Return the (x, y) coordinate for the center point of the cell that contains the specified text.  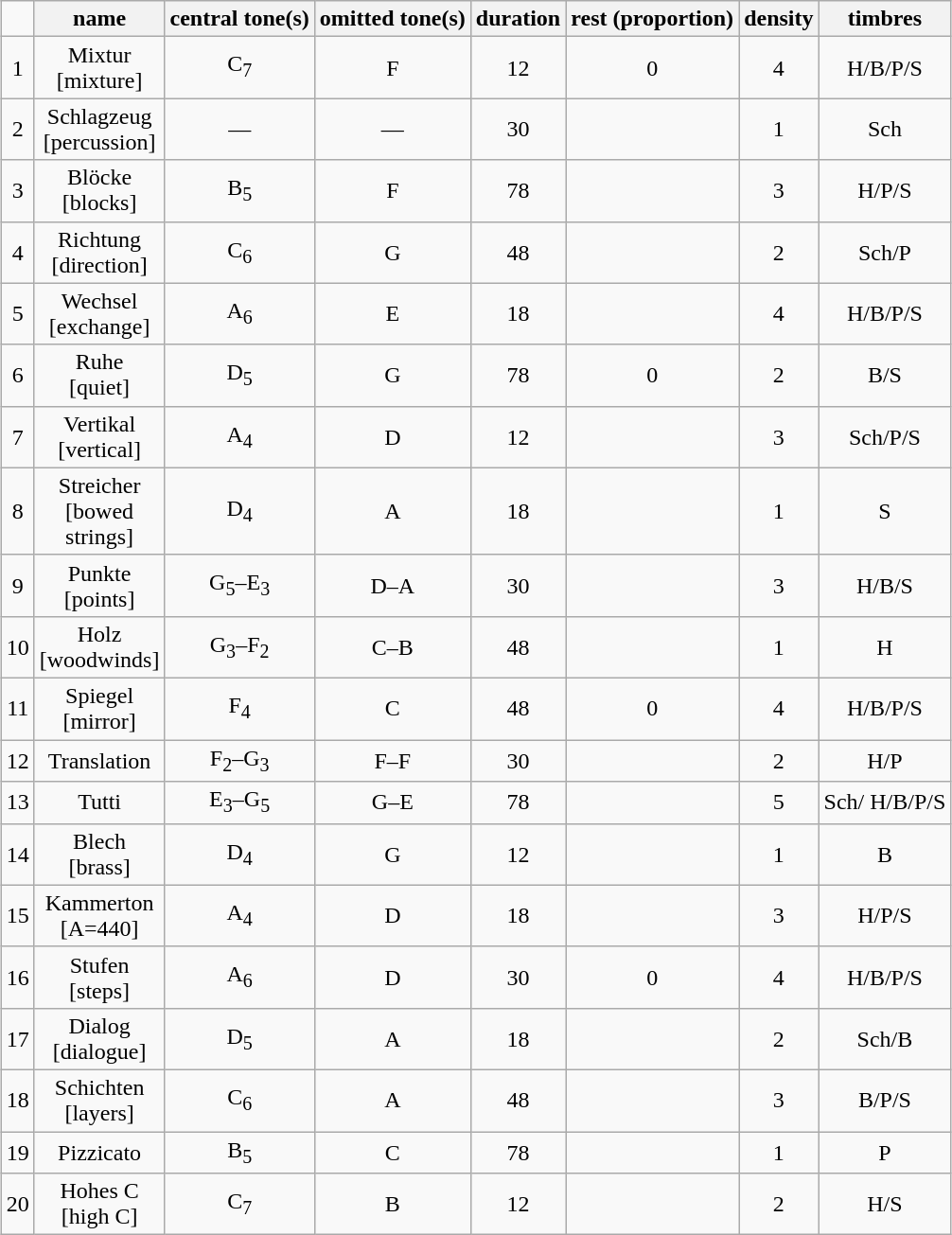
Vertikal[vertical] (99, 437)
B/P/S (885, 1100)
19 (17, 1153)
C–B (392, 647)
Schlagzeug[percussion] (99, 129)
7 (17, 437)
G5–E3 (239, 585)
central tone(s) (239, 19)
Schichten[layers] (99, 1100)
timbres (885, 19)
Stufen[steps] (99, 977)
H/S (885, 1204)
Sch/B (885, 1039)
rest (proportion) (653, 19)
Holz[woodwinds] (99, 647)
P (885, 1153)
Streicher[bowed strings] (99, 511)
H (885, 647)
G3–F2 (239, 647)
Kammerton[A=440] (99, 916)
name (99, 19)
16 (17, 977)
Richtung[direction] (99, 252)
Blech[brass] (99, 854)
20 (17, 1204)
S (885, 511)
E (392, 314)
omitted tone(s) (392, 19)
Sch/P/S (885, 437)
13 (17, 803)
Mixtur[mixture] (99, 68)
11 (17, 708)
duration (518, 19)
F–F (392, 761)
G–E (392, 803)
Wechsel[exchange] (99, 314)
14 (17, 854)
Hohes C[high C] (99, 1204)
Dialog[dialogue] (99, 1039)
Tutti (99, 803)
17 (17, 1039)
Blöcke[blocks] (99, 191)
Translation (99, 761)
10 (17, 647)
8 (17, 511)
9 (17, 585)
F2–G3 (239, 761)
H/P (885, 761)
Sch/ H/B/P/S (885, 803)
Sch/P (885, 252)
F4 (239, 708)
Punkte[points] (99, 585)
Ruhe[quiet] (99, 375)
Spiegel[mirror] (99, 708)
B/S (885, 375)
Sch (885, 129)
Pizzicato (99, 1153)
D–A (392, 585)
6 (17, 375)
15 (17, 916)
E3–G5 (239, 803)
density (779, 19)
H/B/S (885, 585)
